Output the [x, y] coordinate of the center of the cell containing the given text.  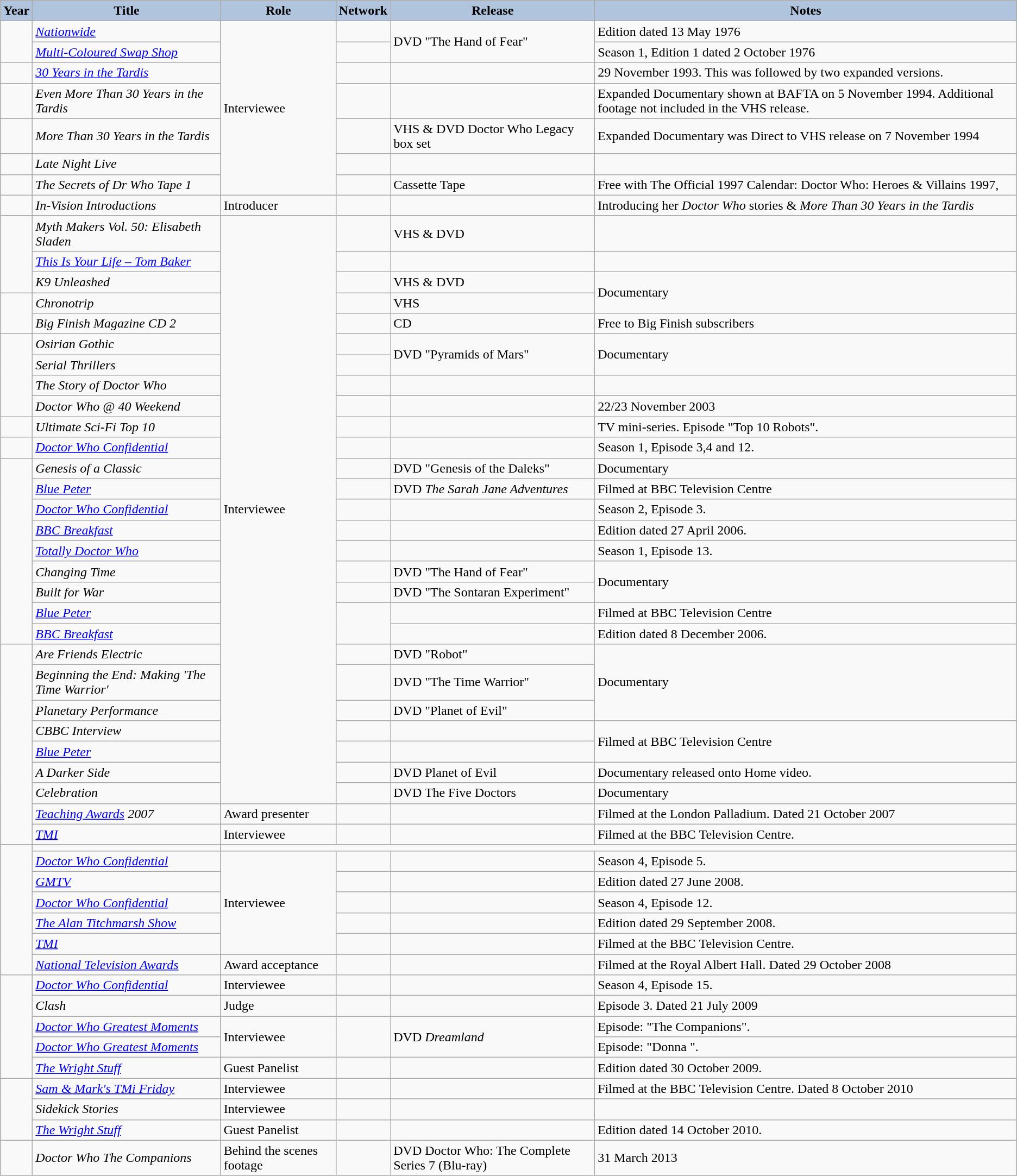
Season 4, Episode 5. [806, 861]
GMTV [127, 882]
DVD Dreamland [493, 1037]
Edition dated 8 December 2006. [806, 634]
Year [16, 11]
Award acceptance [278, 964]
Multi-Coloured Swap Shop [127, 52]
TV mini-series. Episode "Top 10 Robots". [806, 427]
Role [278, 11]
Nationwide [127, 32]
DVD The Five Doctors [493, 793]
VHS & DVD Doctor Who Legacy box set [493, 136]
Ultimate Sci-Fi Top 10 [127, 427]
Are Friends Electric [127, 655]
CBBC Interview [127, 731]
Filmed at the BBC Television Centre. Dated 8 October 2010 [806, 1089]
22/23 November 2003 [806, 406]
Season 1, Episode 3,4 and 12. [806, 448]
Doctor Who The Companions [127, 1158]
Planetary Performance [127, 710]
Season 1, Episode 13. [806, 551]
Filmed at the London Palladium. Dated 21 October 2007 [806, 814]
Edition dated 27 April 2006. [806, 530]
Award presenter [278, 814]
Documentary released onto Home video. [806, 772]
Changing Time [127, 571]
Sam & Mark's TMi Friday [127, 1089]
DVD "The Sontaran Experiment" [493, 592]
DVD Planet of Evil [493, 772]
A Darker Side [127, 772]
Teaching Awards 2007 [127, 814]
Season 2, Episode 3. [806, 510]
Edition dated 13 May 1976 [806, 32]
Myth Makers Vol. 50: Elisabeth Sladen [127, 234]
National Television Awards [127, 964]
Clash [127, 1006]
Filmed at the Royal Albert Hall. Dated 29 October 2008 [806, 964]
Built for War [127, 592]
Edition dated 27 June 2008. [806, 882]
Totally Doctor Who [127, 551]
The Alan Titchmarsh Show [127, 923]
Expanded Documentary was Direct to VHS release on 7 November 1994 [806, 136]
29 November 1993. This was followed by two expanded versions. [806, 73]
Genesis of a Classic [127, 468]
Episode 3. Dated 21 July 2009 [806, 1006]
Big Finish Magazine CD 2 [127, 324]
The Story of Doctor Who [127, 386]
Release [493, 11]
Celebration [127, 793]
Edition dated 29 September 2008. [806, 923]
Cassette Tape [493, 185]
Sidekick Stories [127, 1109]
Introducing her Doctor Who stories & More Than 30 Years in the Tardis [806, 205]
Expanded Documentary shown at BAFTA on 5 November 1994. Additional footage not included in the VHS release. [806, 101]
Free with The Official 1997 Calendar: Doctor Who: Heroes & Villains 1997, [806, 185]
DVD "Pyramids of Mars" [493, 355]
Free to Big Finish subscribers [806, 324]
DVD The Sarah Jane Adventures [493, 489]
Season 4, Episode 12. [806, 902]
DVD Doctor Who: The Complete Series 7 (Blu-ray) [493, 1158]
More Than 30 Years in the Tardis [127, 136]
Judge [278, 1006]
Doctor Who @ 40 Weekend [127, 406]
CD [493, 324]
Even More Than 30 Years in the Tardis [127, 101]
Behind the scenes footage [278, 1158]
Notes [806, 11]
Chronotrip [127, 303]
Edition dated 14 October 2010. [806, 1130]
This Is Your Life – Tom Baker [127, 261]
30 Years in the Tardis [127, 73]
In-Vision Introductions [127, 205]
31 March 2013 [806, 1158]
Episode: "Donna ". [806, 1047]
Episode: "The Companions". [806, 1027]
Osirian Gothic [127, 344]
Introducer [278, 205]
DVD "The Time Warrior" [493, 682]
DVD "Planet of Evil" [493, 710]
Season 1, Edition 1 dated 2 October 1976 [806, 52]
VHS [493, 303]
DVD "Genesis of the Daleks" [493, 468]
Late Night Live [127, 164]
Beginning the End: Making 'The Time Warrior' [127, 682]
Network [363, 11]
Edition dated 30 October 2009. [806, 1068]
Title [127, 11]
The Secrets of Dr Who Tape 1 [127, 185]
Serial Thrillers [127, 365]
Season 4, Episode 15. [806, 985]
DVD "Robot" [493, 655]
K9 Unleashed [127, 282]
